Return the (x, y) coordinate for the center point of the cell that contains the specified text.  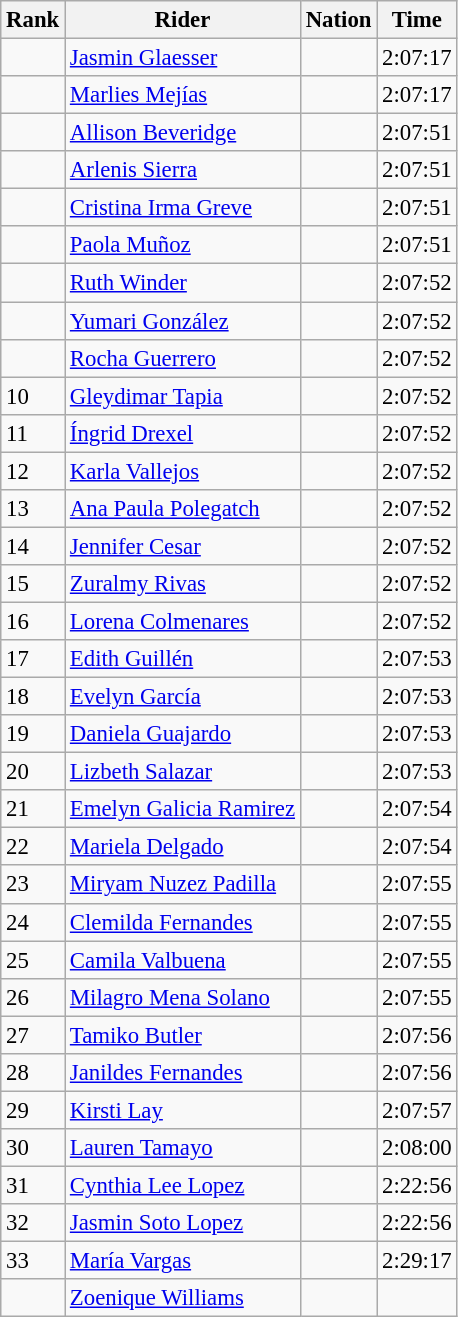
Kirsti Lay (183, 1110)
Time (417, 20)
Jennifer Cesar (183, 546)
17 (33, 659)
Tamiko Butler (183, 1035)
Cristina Irma Greve (183, 208)
Marlies Mejías (183, 95)
Zoenique Williams (183, 1298)
Lizbeth Salazar (183, 772)
22 (33, 847)
Clemilda Fernandes (183, 922)
23 (33, 885)
Daniela Guajardo (183, 734)
2:07:57 (417, 1110)
María Vargas (183, 1261)
Edith Guillén (183, 659)
Milagro Mena Solano (183, 997)
2:29:17 (417, 1261)
Rocha Guerrero (183, 358)
30 (33, 1148)
Miryam Nuzez Padilla (183, 885)
10 (33, 396)
Arlenis Sierra (183, 170)
Jasmin Glaesser (183, 58)
2:08:00 (417, 1148)
Lauren Tamayo (183, 1148)
Mariela Delgado (183, 847)
Ana Paula Polegatch (183, 509)
Jasmin Soto Lopez (183, 1223)
11 (33, 433)
Karla Vallejos (183, 471)
25 (33, 960)
Janildes Fernandes (183, 1073)
26 (33, 997)
24 (33, 922)
18 (33, 697)
Gleydimar Tapia (183, 396)
15 (33, 584)
Cynthia Lee Lopez (183, 1185)
Rider (183, 20)
21 (33, 809)
31 (33, 1185)
12 (33, 471)
Lorena Colmenares (183, 621)
20 (33, 772)
13 (33, 509)
32 (33, 1223)
33 (33, 1261)
19 (33, 734)
Allison Beveridge (183, 133)
Camila Valbuena (183, 960)
Zuralmy Rivas (183, 584)
Evelyn García (183, 697)
Paola Muñoz (183, 245)
14 (33, 546)
27 (33, 1035)
Yumari González (183, 321)
Rank (33, 20)
Íngrid Drexel (183, 433)
Ruth Winder (183, 283)
28 (33, 1073)
Nation (338, 20)
Emelyn Galicia Ramirez (183, 809)
29 (33, 1110)
16 (33, 621)
